Output the (x, y) coordinate of the center of the cell containing the given text.  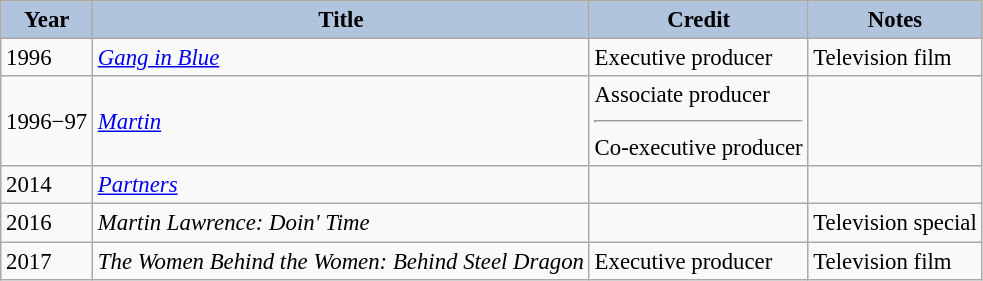
Associate producerCo-executive producer (698, 121)
Gang in Blue (342, 58)
Television special (895, 223)
1996−97 (47, 121)
Partners (342, 185)
Title (342, 20)
Year (47, 20)
Martin (342, 121)
Martin Lawrence: Doin' Time (342, 223)
Notes (895, 20)
Credit (698, 20)
The Women Behind the Women: Behind Steel Dragon (342, 261)
2016 (47, 223)
2014 (47, 185)
2017 (47, 261)
1996 (47, 58)
